Pinpoint the cell where the given text exists, returning its (x, y) midpoint coordinate. 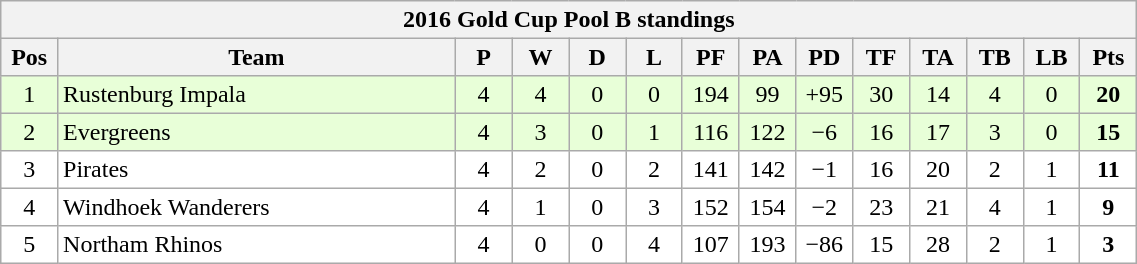
Pos (30, 56)
23 (882, 206)
28 (938, 244)
−6 (824, 132)
5 (30, 244)
Northam Rhinos (257, 244)
142 (768, 170)
D (598, 56)
14 (938, 94)
9 (1108, 206)
L (654, 56)
116 (710, 132)
11 (1108, 170)
99 (768, 94)
LB (1052, 56)
Rustenburg Impala (257, 94)
W (540, 56)
TA (938, 56)
−2 (824, 206)
141 (710, 170)
TB (994, 56)
107 (710, 244)
P (484, 56)
17 (938, 132)
2016 Gold Cup Pool B standings (569, 20)
TF (882, 56)
21 (938, 206)
PD (824, 56)
154 (768, 206)
Evergreens (257, 132)
30 (882, 94)
+95 (824, 94)
PF (710, 56)
PA (768, 56)
152 (710, 206)
Pts (1108, 56)
−86 (824, 244)
Team (257, 56)
122 (768, 132)
Windhoek Wanderers (257, 206)
Pirates (257, 170)
193 (768, 244)
−1 (824, 170)
194 (710, 94)
